Determine the [x, y] coordinate at the center of the cell enclosing the given text.  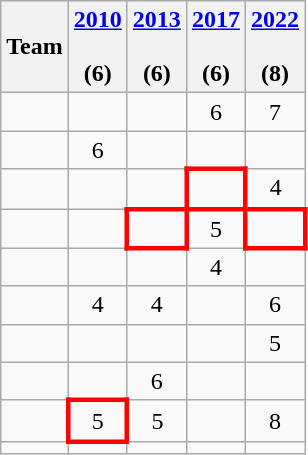
2022(8) [274, 47]
2013(6) [156, 47]
2010(6) [98, 47]
2017(6) [216, 47]
8 [274, 420]
7 [274, 112]
Team [35, 47]
